Pinpoint the cell where the given text exists, returning its (x, y) midpoint coordinate. 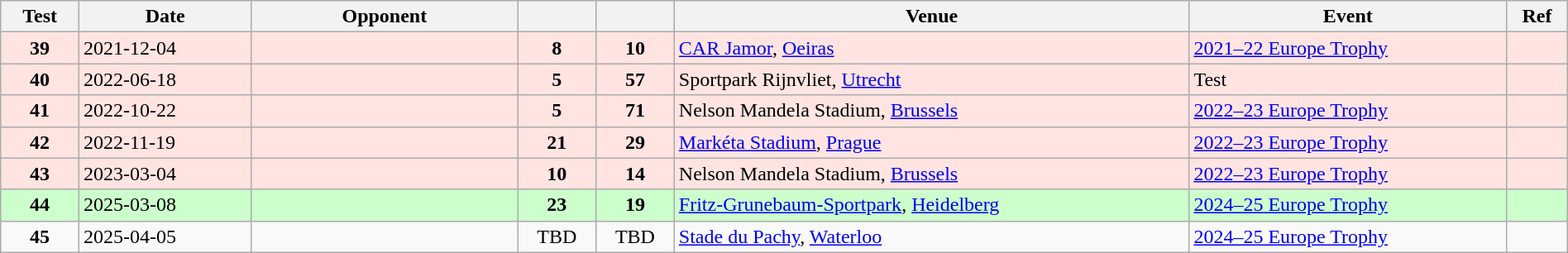
2022-11-19 (165, 142)
Sportpark Rijnvliet, Utrecht (931, 79)
29 (635, 142)
Event (1348, 17)
CAR Jamor, Oeiras (931, 48)
2022-10-22 (165, 111)
43 (40, 174)
39 (40, 48)
57 (635, 79)
2025-03-08 (165, 205)
8 (557, 48)
23 (557, 205)
21 (557, 142)
42 (40, 142)
2025-04-05 (165, 236)
Fritz-Grunebaum-Sportpark, Heidelberg (931, 205)
41 (40, 111)
14 (635, 174)
Markéta Stadium, Prague (931, 142)
Opponent (385, 17)
2022-06-18 (165, 79)
Date (165, 17)
Ref (1537, 17)
2023-03-04 (165, 174)
71 (635, 111)
45 (40, 236)
Stade du Pachy, Waterloo (931, 236)
2021-12-04 (165, 48)
Venue (931, 17)
2021–22 Europe Trophy (1348, 48)
19 (635, 205)
44 (40, 205)
40 (40, 79)
